Capture the cell that displays the provided text and extract its (x, y) central coordinate. 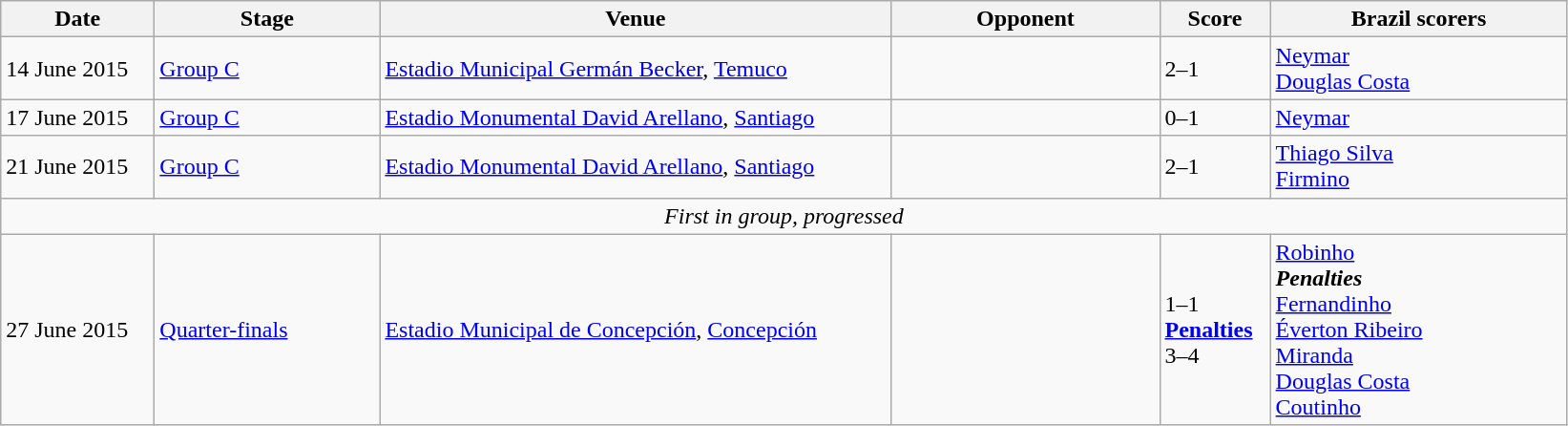
Brazil scorers (1418, 19)
0–1 (1215, 117)
First in group, progressed (784, 216)
Opponent (1025, 19)
Estadio Municipal Germán Becker, Temuco (636, 69)
27 June 2015 (78, 330)
Neymar (1418, 117)
14 June 2015 (78, 69)
Estadio Municipal de Concepción, Concepción (636, 330)
Venue (636, 19)
21 June 2015 (78, 166)
1–1 Penalties 3–4 (1215, 330)
Score (1215, 19)
17 June 2015 (78, 117)
Date (78, 19)
Robinho Penalties Fernandinho Éverton Ribeiro Miranda Douglas Costa Coutinho (1418, 330)
Neymar Douglas Costa (1418, 69)
Quarter-finals (267, 330)
Thiago Silva Firmino (1418, 166)
Stage (267, 19)
